Return (x, y) of the center of cell containing provided text 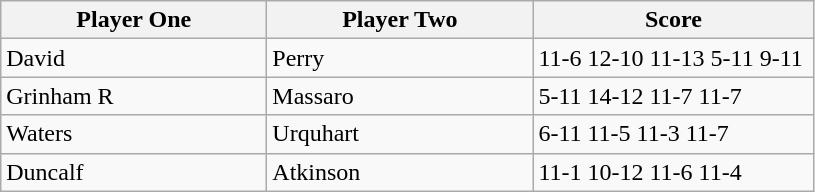
Player Two (400, 20)
5-11 14-12 11-7 11-7 (674, 96)
11-6 12-10 11-13 5-11 9-11 (674, 58)
Score (674, 20)
Waters (134, 134)
Atkinson (400, 172)
Duncalf (134, 172)
Player One (134, 20)
6-11 11-5 11-3 11-7 (674, 134)
Grinham R (134, 96)
Perry (400, 58)
11-1 10-12 11-6 11-4 (674, 172)
Massaro (400, 96)
Urquhart (400, 134)
David (134, 58)
